Return the [x, y] coordinate for the center point of the cell that contains the specified text.  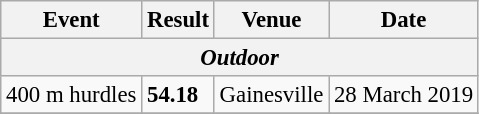
Result [178, 20]
28 March 2019 [404, 95]
400 m hurdles [72, 95]
54.18 [178, 95]
Gainesville [271, 95]
Event [72, 20]
Outdoor [240, 58]
Venue [271, 20]
Date [404, 20]
